Determine the (X, Y) coordinate at the center of the cell enclosing the given text.  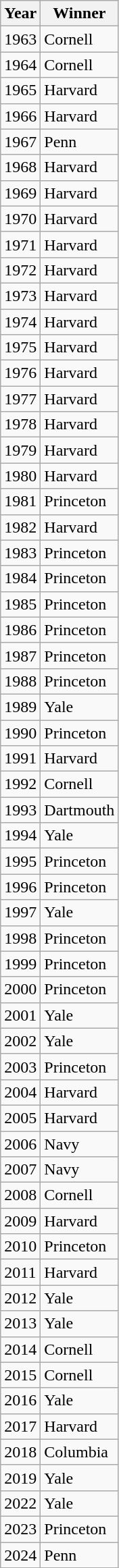
1967 (20, 142)
2009 (20, 1221)
1976 (20, 373)
2023 (20, 1529)
2005 (20, 1118)
1999 (20, 964)
2013 (20, 1324)
1972 (20, 270)
2017 (20, 1426)
1964 (20, 65)
1984 (20, 578)
2000 (20, 990)
1963 (20, 39)
Columbia (80, 1452)
2002 (20, 1041)
Year (20, 13)
2010 (20, 1247)
1986 (20, 630)
1995 (20, 861)
1990 (20, 732)
1966 (20, 116)
1978 (20, 425)
2018 (20, 1452)
2003 (20, 1066)
1981 (20, 502)
1994 (20, 836)
2012 (20, 1298)
1985 (20, 604)
1988 (20, 681)
1973 (20, 296)
Winner (80, 13)
1987 (20, 655)
2006 (20, 1144)
2016 (20, 1401)
1996 (20, 887)
1979 (20, 450)
1993 (20, 810)
2015 (20, 1375)
1989 (20, 707)
1969 (20, 193)
Dartmouth (80, 810)
2024 (20, 1555)
1975 (20, 348)
2011 (20, 1272)
1968 (20, 167)
1997 (20, 913)
1980 (20, 476)
1991 (20, 759)
2007 (20, 1170)
1970 (20, 219)
2001 (20, 1015)
1983 (20, 553)
1971 (20, 244)
2019 (20, 1478)
1977 (20, 399)
2014 (20, 1349)
1974 (20, 322)
1965 (20, 90)
1992 (20, 784)
1982 (20, 527)
2008 (20, 1195)
1998 (20, 938)
2004 (20, 1092)
2022 (20, 1503)
